Detect which cell encompasses the target text, then output its [x, y] center coordinate. 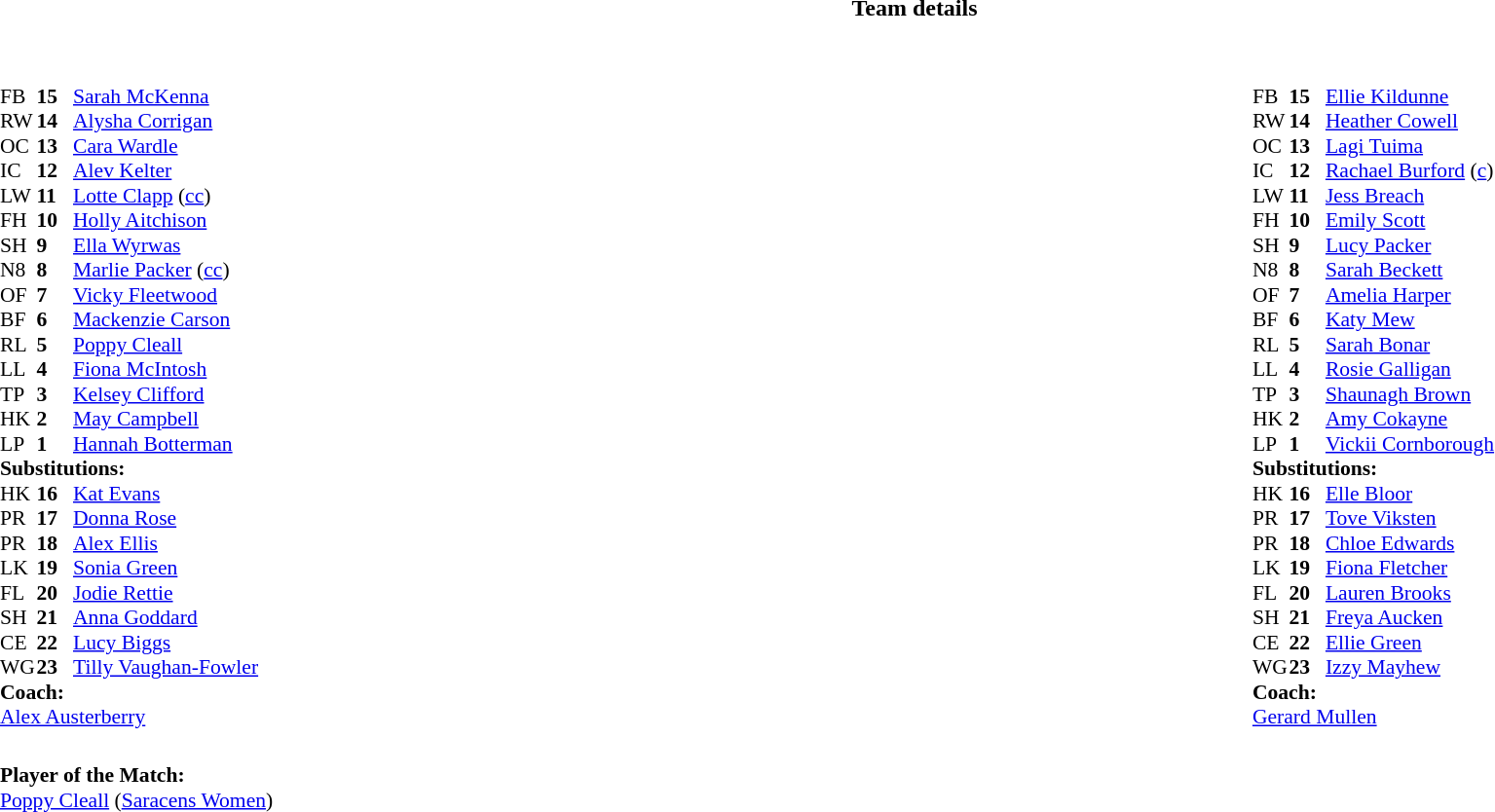
Vickii Cornborough [1410, 444]
Emily Scott [1410, 221]
Lauren Brooks [1410, 593]
Gerard Mullen [1373, 718]
Heather Cowell [1410, 122]
Freya Aucken [1410, 618]
Lucy Packer [1410, 245]
Fiona McIntosh [166, 369]
Mackenzie Carson [166, 320]
Shaunagh Brown [1410, 394]
Rosie Galligan [1410, 369]
Kat Evans [166, 494]
Lucy Biggs [166, 643]
Ella Wyrwas [166, 245]
Jodie Rettie [166, 593]
Ellie Green [1410, 643]
Chloe Edwards [1410, 543]
Alysha Corrigan [166, 122]
Tove Viksten [1410, 519]
Tilly Vaughan-Fowler [166, 667]
Vicky Fleetwood [166, 295]
Amelia Harper [1410, 295]
Hannah Botterman [166, 444]
May Campbell [166, 420]
Sonia Green [166, 568]
Kelsey Clifford [166, 394]
Marlie Packer (cc) [166, 270]
Ellie Kildunne [1410, 96]
Katy Mew [1410, 320]
Sarah Beckett [1410, 270]
Sarah Bonar [1410, 345]
Sarah McKenna [166, 96]
Lotte Clapp (cc) [166, 196]
Donna Rose [166, 519]
Lagi Tuima [1410, 146]
Jess Breach [1410, 196]
Amy Cokayne [1410, 420]
Poppy Cleall [166, 345]
Holly Aitchison [166, 221]
Alex Austerberry [129, 718]
Rachael Burford (c) [1410, 170]
Anna Goddard [166, 618]
Cara Wardle [166, 146]
Alex Ellis [166, 543]
Elle Bloor [1410, 494]
Fiona Fletcher [1410, 568]
Izzy Mayhew [1410, 667]
Alev Kelter [166, 170]
